Detect which cell encompasses the target text, then output its [X, Y] center coordinate. 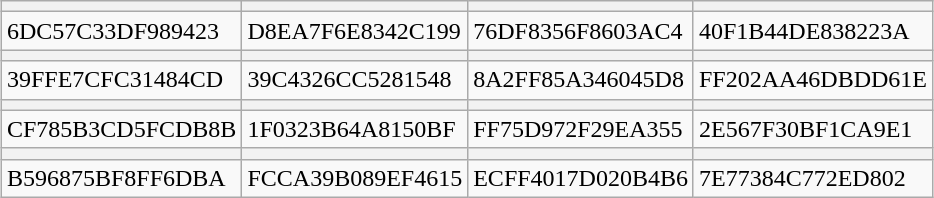
FCCA39B089EF4615 [355, 178]
2E567F30BF1CA9E1 [812, 129]
FF202AA46DBDD61E [812, 80]
6DC57C33DF989423 [121, 31]
39FFE7CFC31484CD [121, 80]
1F0323B64A8150BF [355, 129]
B596875BF8FF6DBA [121, 178]
8A2FF85A346045D8 [581, 80]
D8EA7F6E8342C199 [355, 31]
39C4326CC5281548 [355, 80]
40F1B44DE838223A [812, 31]
7E77384C772ED802 [812, 178]
CF785B3CD5FCDB8B [121, 129]
FF75D972F29EA355 [581, 129]
ECFF4017D020B4B6 [581, 178]
76DF8356F8603AC4 [581, 31]
